Provide the (x, y) coordinate of the cell's center where the given text is located.  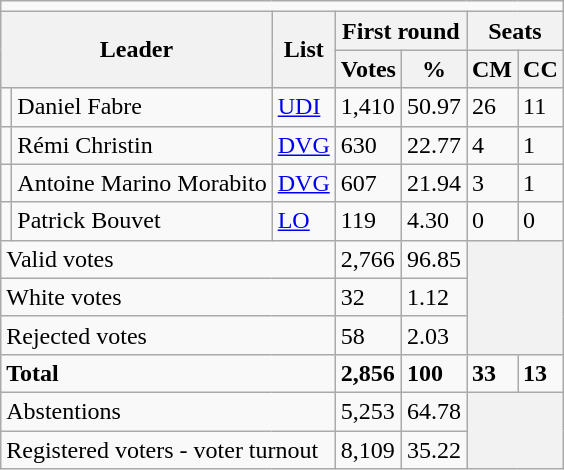
List (304, 50)
2.03 (434, 335)
58 (368, 335)
Rejected votes (168, 335)
Valid votes (168, 259)
13 (541, 373)
Votes (368, 69)
CC (541, 69)
White votes (168, 297)
2,856 (368, 373)
11 (541, 107)
LO (304, 221)
26 (492, 107)
Daniel Fabre (142, 107)
8,109 (368, 449)
Abstentions (168, 411)
35.22 (434, 449)
21.94 (434, 183)
Patrick Bouvet (142, 221)
607 (368, 183)
1,410 (368, 107)
Registered voters - voter turnout (168, 449)
Antoine Marino Morabito (142, 183)
630 (368, 145)
5,253 (368, 411)
CM (492, 69)
Seats (514, 31)
96.85 (434, 259)
33 (492, 373)
32 (368, 297)
119 (368, 221)
Rémi Christin (142, 145)
3 (492, 183)
UDI (304, 107)
100 (434, 373)
64.78 (434, 411)
2,766 (368, 259)
22.77 (434, 145)
% (434, 69)
Leader (136, 50)
Total (168, 373)
1.12 (434, 297)
50.97 (434, 107)
First round (400, 31)
4 (492, 145)
4.30 (434, 221)
